Return the (x, y) coordinate for the center point of the cell that contains the specified text.  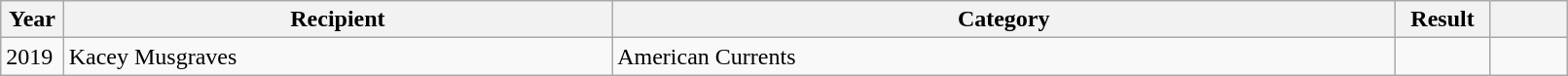
Year (32, 19)
Category (1004, 19)
Result (1442, 19)
American Currents (1004, 57)
2019 (32, 57)
Recipient (338, 19)
Kacey Musgraves (338, 57)
